Return [X, Y] of the center of cell containing provided text 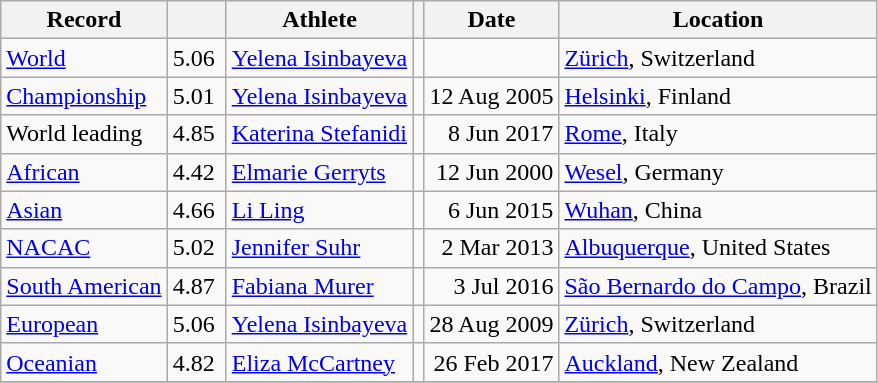
4.82 [196, 362]
26 Feb 2017 [492, 362]
Date [492, 20]
World leading [84, 134]
European [84, 324]
6 Jun 2015 [492, 210]
Helsinki, Finland [718, 96]
African [84, 172]
Location [718, 20]
8 Jun 2017 [492, 134]
Eliza McCartney [320, 362]
4.42 [196, 172]
Championship [84, 96]
South American [84, 286]
World [84, 58]
5.02 [196, 248]
12 Jun 2000 [492, 172]
Asian [84, 210]
Athlete [320, 20]
5.01 [196, 96]
Rome, Italy [718, 134]
28 Aug 2009 [492, 324]
Jennifer Suhr [320, 248]
4.85 [196, 134]
Li Ling [320, 210]
12 Aug 2005 [492, 96]
Oceanian [84, 362]
Wuhan, China [718, 210]
Katerina Stefanidi [320, 134]
4.66 [196, 210]
São Bernardo do Campo, Brazil [718, 286]
Albuquerque, United States [718, 248]
Wesel, Germany [718, 172]
4.87 [196, 286]
Auckland, New Zealand [718, 362]
3 Jul 2016 [492, 286]
2 Mar 2013 [492, 248]
Elmarie Gerryts [320, 172]
NACAC [84, 248]
Record [84, 20]
Fabiana Murer [320, 286]
